Search for the cell housing the specified text and yield its [x, y] center coordinate. 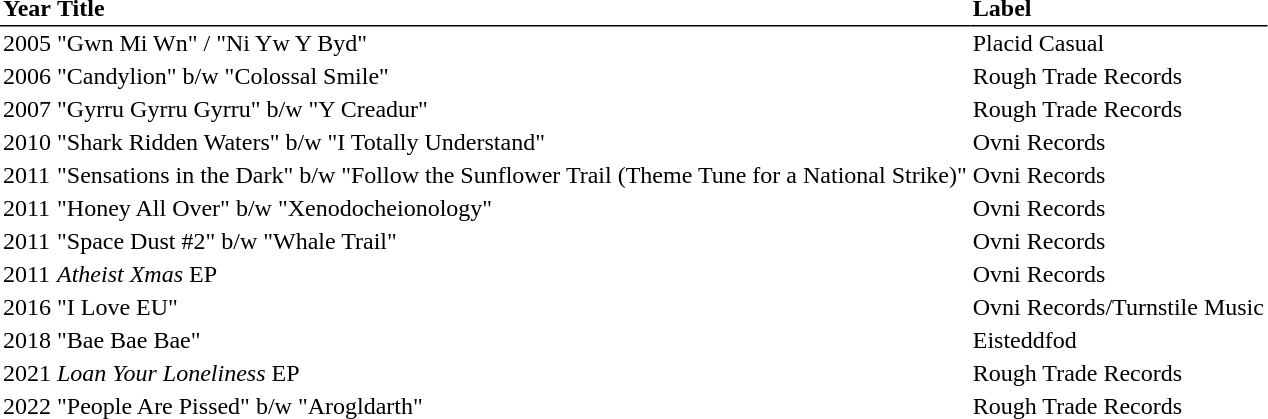
"Gwn Mi Wn" / "Ni Yw Y Byd" [512, 43]
"Shark Ridden Waters" b/w "I Totally Understand" [512, 142]
2010 [27, 142]
"Honey All Over" b/w "Xenodocheionology" [512, 208]
"Gyrru Gyrru Gyrru" b/w "Y Creadur" [512, 108]
"Space Dust #2" b/w "Whale Trail" [512, 240]
2016 [27, 306]
"Bae Bae Bae" [512, 340]
2006 [27, 76]
2021 [27, 372]
"I Love EU" [512, 306]
Ovni Records/Turnstile Music [1118, 306]
2005 [27, 43]
"Sensations in the Dark" b/w "Follow the Sunflower Trail (Theme Tune for a National Strike)" [512, 174]
"Candylion" b/w "Colossal Smile" [512, 76]
Loan Your Loneliness EP [512, 372]
Atheist Xmas EP [512, 274]
2018 [27, 340]
2007 [27, 108]
Placid Casual [1118, 43]
Eisteddfod [1118, 340]
